Identify which cell holds the provided text, then report its (x, y) central coordinate. 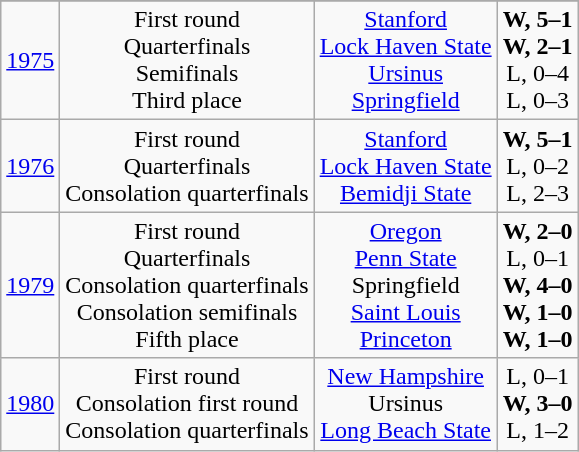
1975 (30, 60)
First roundQuarterfinalsConsolation quarterfinals (187, 166)
OregonPenn StateSpringfieldSaint LouisPrinceton (406, 285)
W, 5–1W, 2–1L, 0–4L, 0–3 (538, 60)
W, 2–0L, 0–1W, 4–0W, 1–0W, 1–0 (538, 285)
1980 (30, 404)
L, 0–1W, 3–0L, 1–2 (538, 404)
1976 (30, 166)
StanfordLock Haven StateUrsinusSpringfield (406, 60)
W, 5–1L, 0–2L, 2–3 (538, 166)
First roundQuarterfinalsConsolation quarterfinalsConsolation semifinalsFifth place (187, 285)
New HampshireUrsinusLong Beach State (406, 404)
First roundConsolation first roundConsolation quarterfinals (187, 404)
First roundQuarterfinalsSemifinalsThird place (187, 60)
1979 (30, 285)
StanfordLock Haven StateBemidji State (406, 166)
